Provide the [x, y] coordinate of the cell's center where the given text is located.  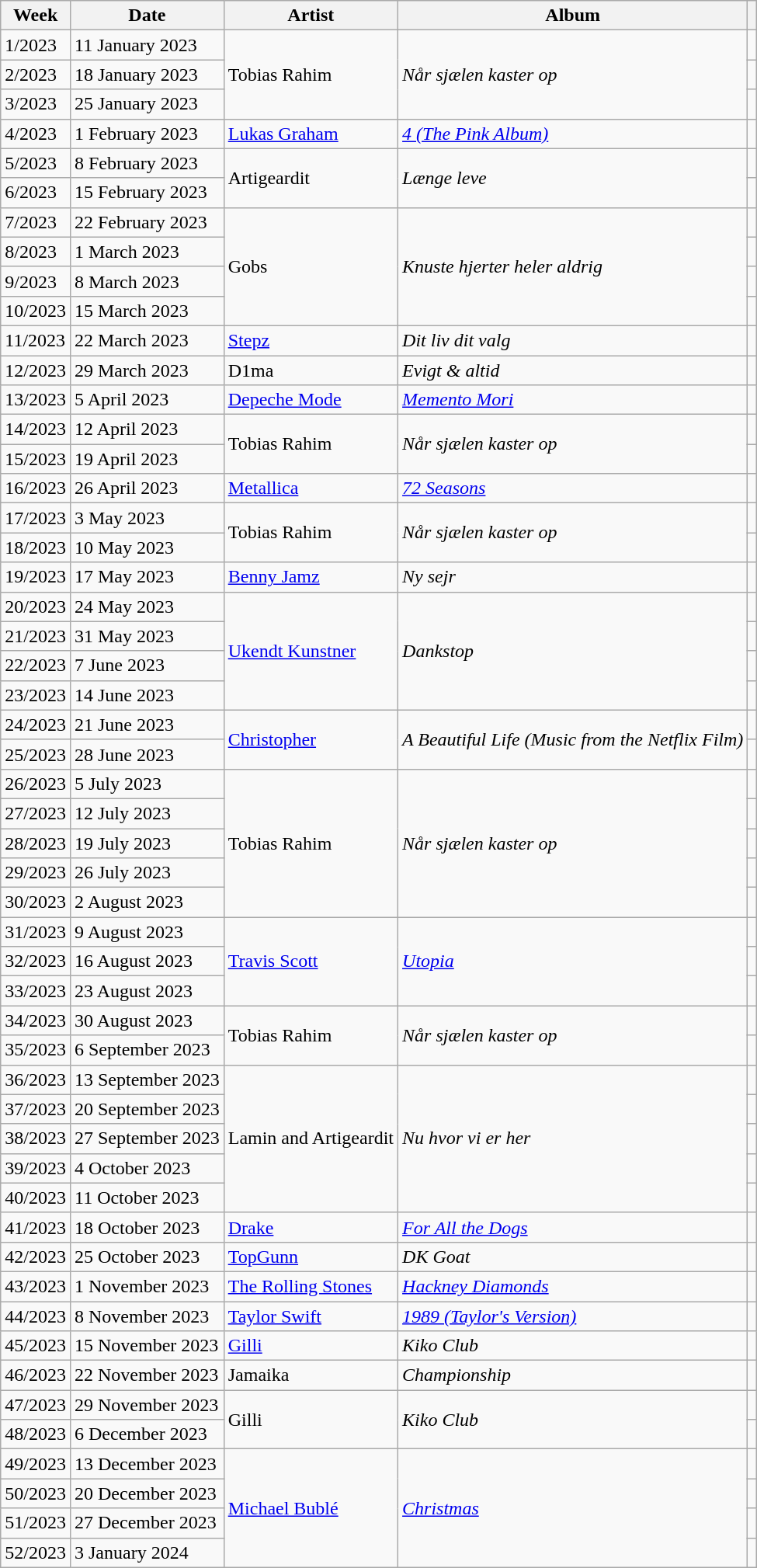
15/2023 [36, 459]
28 June 2023 [147, 754]
A Beautiful Life (Music from the Netflix Film) [573, 739]
8 March 2023 [147, 281]
Jamaika [311, 1375]
34/2023 [36, 1020]
1 February 2023 [147, 134]
1 November 2023 [147, 1286]
Christmas [573, 1508]
25 October 2023 [147, 1257]
4/2023 [36, 134]
10/2023 [36, 311]
5 April 2023 [147, 400]
22 November 2023 [147, 1375]
4 October 2023 [147, 1168]
19 July 2023 [147, 843]
6 December 2023 [147, 1434]
7/2023 [36, 222]
3/2023 [36, 104]
Travis Scott [311, 961]
Evigt & altid [573, 370]
12/2023 [36, 370]
72 Seasons [573, 488]
17 May 2023 [147, 577]
D1ma [311, 370]
3 May 2023 [147, 518]
Michael Bublé [311, 1508]
Championship [573, 1375]
2 August 2023 [147, 902]
Taylor Swift [311, 1316]
52/2023 [36, 1552]
22 March 2023 [147, 340]
17/2023 [36, 518]
43/2023 [36, 1286]
11 October 2023 [147, 1198]
27 September 2023 [147, 1139]
Knuste hjerter heler aldrig [573, 266]
5/2023 [36, 163]
45/2023 [36, 1346]
For All the Dogs [573, 1227]
13/2023 [36, 400]
25/2023 [36, 754]
35/2023 [36, 1050]
4 (The Pink Album) [573, 134]
Længe leve [573, 178]
50/2023 [36, 1493]
24 May 2023 [147, 607]
Lukas Graham [311, 134]
18/2023 [36, 548]
Ny sejr [573, 577]
10 May 2023 [147, 548]
20/2023 [36, 607]
16 August 2023 [147, 961]
26 April 2023 [147, 488]
30/2023 [36, 902]
31 May 2023 [147, 636]
5 July 2023 [147, 784]
51/2023 [36, 1523]
9/2023 [36, 281]
36/2023 [36, 1080]
21/2023 [36, 636]
Memento Mori [573, 400]
33/2023 [36, 991]
18 October 2023 [147, 1227]
TopGunn [311, 1257]
Album [573, 16]
18 January 2023 [147, 75]
22 February 2023 [147, 222]
1 March 2023 [147, 252]
25 January 2023 [147, 104]
Hackney Diamonds [573, 1286]
The Rolling Stones [311, 1286]
Depeche Mode [311, 400]
Date [147, 16]
11 January 2023 [147, 45]
49/2023 [36, 1464]
37/2023 [36, 1109]
15 November 2023 [147, 1346]
Artist [311, 16]
13 December 2023 [147, 1464]
24/2023 [36, 725]
28/2023 [36, 843]
23/2023 [36, 695]
Dit liv dit valg [573, 340]
8 February 2023 [147, 163]
19/2023 [36, 577]
Utopia [573, 961]
8 November 2023 [147, 1316]
26 July 2023 [147, 873]
15 February 2023 [147, 193]
7 June 2023 [147, 666]
Stepz [311, 340]
16/2023 [36, 488]
41/2023 [36, 1227]
31/2023 [36, 932]
47/2023 [36, 1405]
27/2023 [36, 813]
Gobs [311, 266]
42/2023 [36, 1257]
40/2023 [36, 1198]
1989 (Taylor's Version) [573, 1316]
20 September 2023 [147, 1109]
8/2023 [36, 252]
1/2023 [36, 45]
14/2023 [36, 429]
12 July 2023 [147, 813]
3 January 2024 [147, 1552]
Christopher [311, 739]
23 August 2023 [147, 991]
9 August 2023 [147, 932]
6/2023 [36, 193]
14 June 2023 [147, 695]
46/2023 [36, 1375]
Ukendt Kunstner [311, 651]
13 September 2023 [147, 1080]
30 August 2023 [147, 1020]
6 September 2023 [147, 1050]
Benny Jamz [311, 577]
44/2023 [36, 1316]
DK Goat [573, 1257]
12 April 2023 [147, 429]
29/2023 [36, 873]
Dankstop [573, 651]
11/2023 [36, 340]
29 March 2023 [147, 370]
Drake [311, 1227]
32/2023 [36, 961]
27 December 2023 [147, 1523]
Artigeardit [311, 178]
22/2023 [36, 666]
Metallica [311, 488]
Lamin and Artigeardit [311, 1139]
15 March 2023 [147, 311]
29 November 2023 [147, 1405]
48/2023 [36, 1434]
39/2023 [36, 1168]
19 April 2023 [147, 459]
26/2023 [36, 784]
21 June 2023 [147, 725]
Nu hvor vi er her [573, 1139]
Week [36, 16]
2/2023 [36, 75]
38/2023 [36, 1139]
20 December 2023 [147, 1493]
